Return [x, y] of the center of cell containing provided text 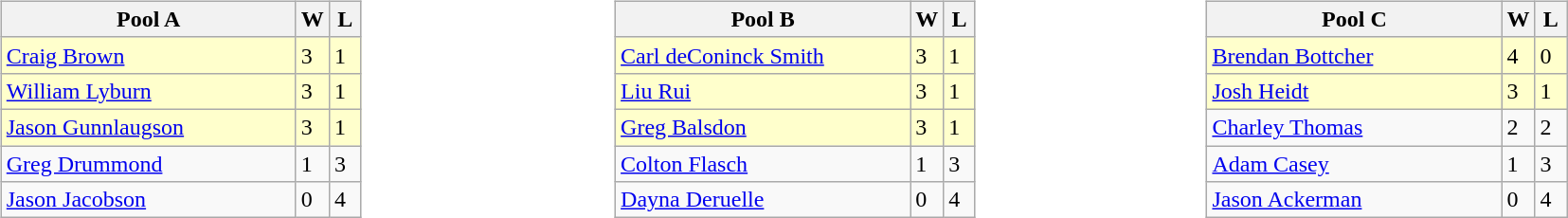
Craig Brown [148, 55]
Brendan Bottcher [1355, 55]
Colton Flasch [764, 164]
Jason Gunnlaugson [148, 127]
Greg Drummond [148, 164]
Carl deConinck Smith [764, 55]
Pool B [764, 19]
Charley Thomas [1355, 127]
Liu Rui [764, 91]
Dayna Deruelle [764, 200]
Greg Balsdon [764, 127]
Josh Heidt [1355, 91]
Pool C [1355, 19]
Pool A [148, 19]
Jason Jacobson [148, 200]
William Lyburn [148, 91]
Adam Casey [1355, 164]
Jason Ackerman [1355, 200]
